Identify which cell holds the provided text, then report its (x, y) central coordinate. 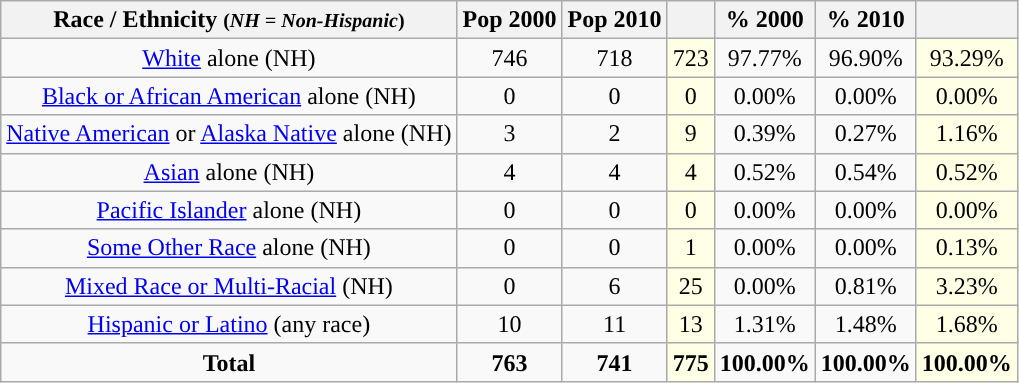
3 (510, 134)
746 (510, 58)
Race / Ethnicity (NH = Non-Hispanic) (229, 20)
0.54% (866, 172)
9 (690, 134)
Pacific Islander alone (NH) (229, 210)
Asian alone (NH) (229, 172)
Some Other Race alone (NH) (229, 248)
Native American or Alaska Native alone (NH) (229, 134)
741 (614, 362)
% 2000 (764, 20)
Mixed Race or Multi-Racial (NH) (229, 286)
3.23% (966, 286)
White alone (NH) (229, 58)
96.90% (866, 58)
13 (690, 324)
11 (614, 324)
93.29% (966, 58)
1.16% (966, 134)
6 (614, 286)
0.81% (866, 286)
Pop 2010 (614, 20)
775 (690, 362)
723 (690, 58)
1.31% (764, 324)
0.13% (966, 248)
% 2010 (866, 20)
1.48% (866, 324)
0.27% (866, 134)
0.39% (764, 134)
25 (690, 286)
1.68% (966, 324)
10 (510, 324)
1 (690, 248)
Total (229, 362)
2 (614, 134)
Hispanic or Latino (any race) (229, 324)
Black or African American alone (NH) (229, 96)
718 (614, 58)
763 (510, 362)
Pop 2000 (510, 20)
97.77% (764, 58)
